Locate the cell with the specified text and output its (X, Y) center coordinate. 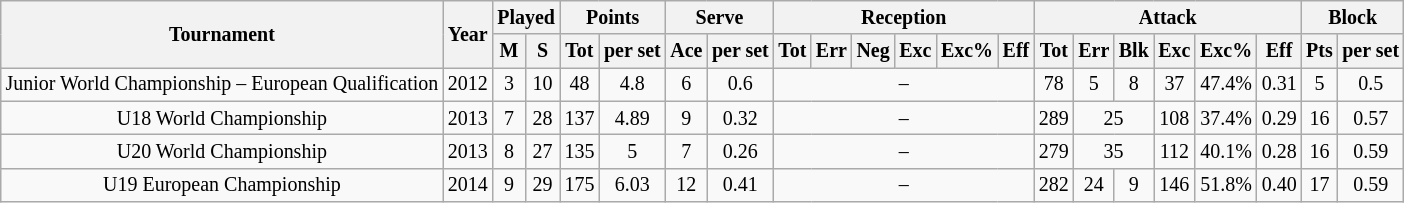
47.4% (1226, 84)
0.40 (1279, 184)
Block (1352, 18)
27 (542, 152)
40.1% (1226, 152)
289 (1054, 118)
0.28 (1279, 152)
Serve (719, 18)
U18 World Championship (222, 118)
4.89 (632, 118)
Ace (686, 52)
108 (1175, 118)
35 (1113, 152)
Pts (1319, 52)
0.31 (1279, 84)
4.8 (632, 84)
37.4% (1226, 118)
0.32 (740, 118)
Attack (1168, 18)
0.26 (740, 152)
146 (1175, 184)
0.57 (1371, 118)
0.6 (740, 84)
6.03 (632, 184)
S (542, 52)
0.29 (1279, 118)
3 (508, 84)
2012 (468, 84)
6 (686, 84)
112 (1175, 152)
U19 European Championship (222, 184)
137 (580, 118)
2014 (468, 184)
279 (1054, 152)
0.5 (1371, 84)
29 (542, 184)
U20 World Championship (222, 152)
Junior World Championship – European Qualification (222, 84)
135 (580, 152)
Blk (1134, 52)
Neg (874, 52)
51.8% (1226, 184)
10 (542, 84)
282 (1054, 184)
25 (1113, 118)
37 (1175, 84)
175 (580, 184)
28 (542, 118)
M (508, 52)
Reception (904, 18)
24 (1094, 184)
17 (1319, 184)
48 (580, 84)
Year (468, 34)
Tournament (222, 34)
0.41 (740, 184)
Played (526, 18)
12 (686, 184)
78 (1054, 84)
Points (613, 18)
